Pinpoint the cell where the given text exists, returning its [x, y] midpoint coordinate. 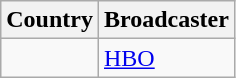
Broadcaster [166, 20]
HBO [166, 58]
Country [50, 20]
